Find where the given text appears and provide that cell's center as [x, y] coordinate. 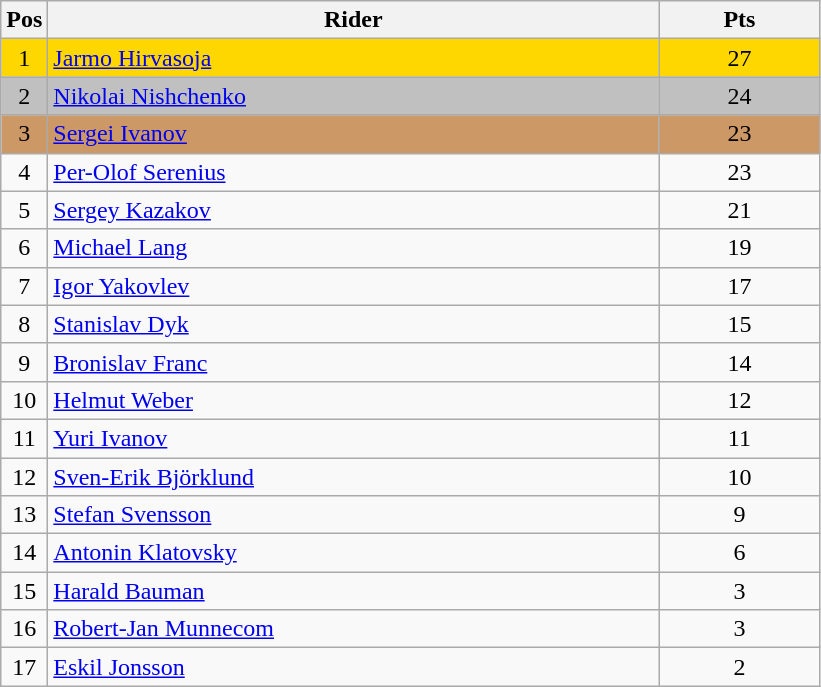
Per-Olof Serenius [354, 172]
Yuri Ivanov [354, 438]
16 [24, 629]
Bronislav Franc [354, 362]
Sergei Ivanov [354, 134]
Robert-Jan Munnecom [354, 629]
13 [24, 515]
21 [740, 210]
Rider [354, 20]
27 [740, 58]
Pos [24, 20]
Helmut Weber [354, 400]
Sergey Kazakov [354, 210]
Igor Yakovlev [354, 286]
Pts [740, 20]
4 [24, 172]
Antonin Klatovsky [354, 553]
Sven-Erik Björklund [354, 477]
Eskil Jonsson [354, 667]
24 [740, 96]
Michael Lang [354, 248]
Harald Bauman [354, 591]
1 [24, 58]
Nikolai Nishchenko [354, 96]
8 [24, 324]
Stanislav Dyk [354, 324]
19 [740, 248]
Stefan Svensson [354, 515]
5 [24, 210]
7 [24, 286]
Jarmo Hirvasoja [354, 58]
